Locate the cell with the specified text and output its (x, y) center coordinate. 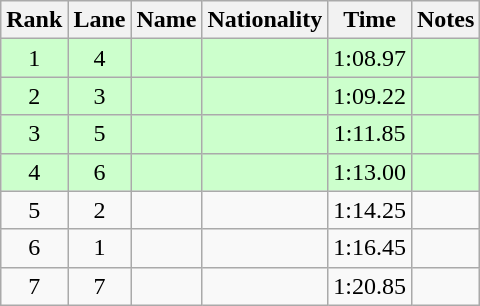
Nationality (265, 20)
Name (166, 20)
1:09.22 (370, 96)
Notes (445, 20)
1:14.25 (370, 210)
1:08.97 (370, 58)
1:11.85 (370, 134)
1:20.85 (370, 286)
Time (370, 20)
Lane (100, 20)
1:16.45 (370, 248)
1:13.00 (370, 172)
Rank (34, 20)
